Return the [x, y] coordinate for the center point of the cell that contains the specified text.  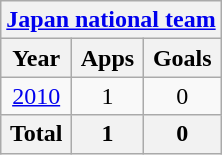
Apps [108, 58]
2010 [36, 96]
Total [36, 134]
Goals [182, 58]
Year [36, 58]
Japan national team [111, 20]
